Locate the cell with the specified text and output its (X, Y) center coordinate. 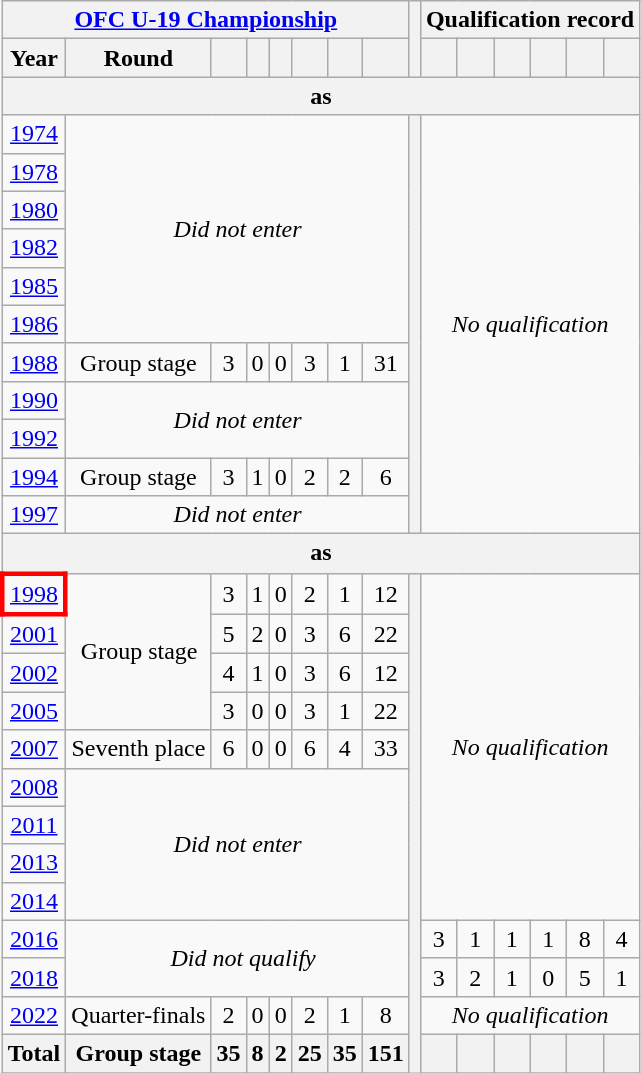
1986 (34, 324)
25 (310, 1053)
2005 (34, 711)
2011 (34, 825)
Quarter-finals (138, 1015)
2014 (34, 901)
Total (34, 1053)
2007 (34, 749)
2022 (34, 1015)
33 (386, 749)
2013 (34, 863)
2008 (34, 787)
OFC U-19 Championship (206, 20)
151 (386, 1053)
1997 (34, 515)
Did not qualify (244, 958)
1994 (34, 477)
Year (34, 58)
1988 (34, 362)
31 (386, 362)
2018 (34, 977)
2016 (34, 939)
1990 (34, 400)
Seventh place (138, 749)
Round (138, 58)
2001 (34, 634)
1998 (34, 594)
2002 (34, 673)
1985 (34, 286)
1982 (34, 248)
1974 (34, 134)
1992 (34, 438)
Qualification record (530, 20)
1978 (34, 172)
1980 (34, 210)
